Detect which cell encompasses the target text, then output its [x, y] center coordinate. 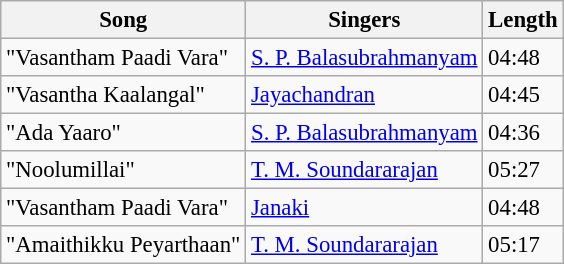
"Ada Yaaro" [124, 133]
Length [523, 20]
"Vasantha Kaalangal" [124, 95]
"Noolumillai" [124, 170]
Song [124, 20]
05:27 [523, 170]
05:17 [523, 245]
Janaki [364, 208]
Jayachandran [364, 95]
04:36 [523, 133]
04:45 [523, 95]
"Amaithikku Peyarthaan" [124, 245]
Singers [364, 20]
